Extract the [x, y] coordinate from the center of the cell holding the provided text.  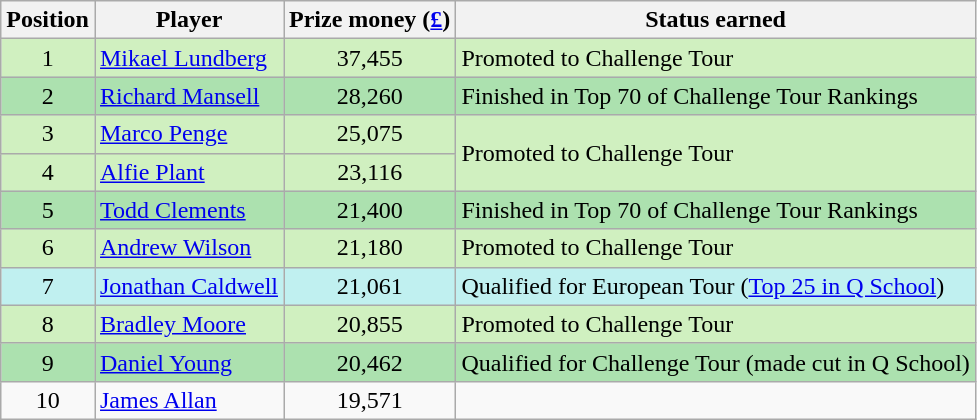
8 [48, 324]
20,462 [370, 362]
23,116 [370, 172]
21,061 [370, 286]
21,400 [370, 210]
Alfie Plant [188, 172]
Jonathan Caldwell [188, 286]
Richard Mansell [188, 96]
9 [48, 362]
37,455 [370, 58]
10 [48, 400]
James Allan [188, 400]
Status earned [716, 20]
Qualified for European Tour (Top 25 in Q School) [716, 286]
Daniel Young [188, 362]
4 [48, 172]
Position [48, 20]
20,855 [370, 324]
Mikael Lundberg [188, 58]
2 [48, 96]
Bradley Moore [188, 324]
25,075 [370, 134]
Qualified for Challenge Tour (made cut in Q School) [716, 362]
21,180 [370, 248]
3 [48, 134]
Todd Clements [188, 210]
1 [48, 58]
Player [188, 20]
5 [48, 210]
Andrew Wilson [188, 248]
Marco Penge [188, 134]
Prize money (£) [370, 20]
28,260 [370, 96]
6 [48, 248]
19,571 [370, 400]
7 [48, 286]
